Search for the cell housing the specified text and yield its (x, y) center coordinate. 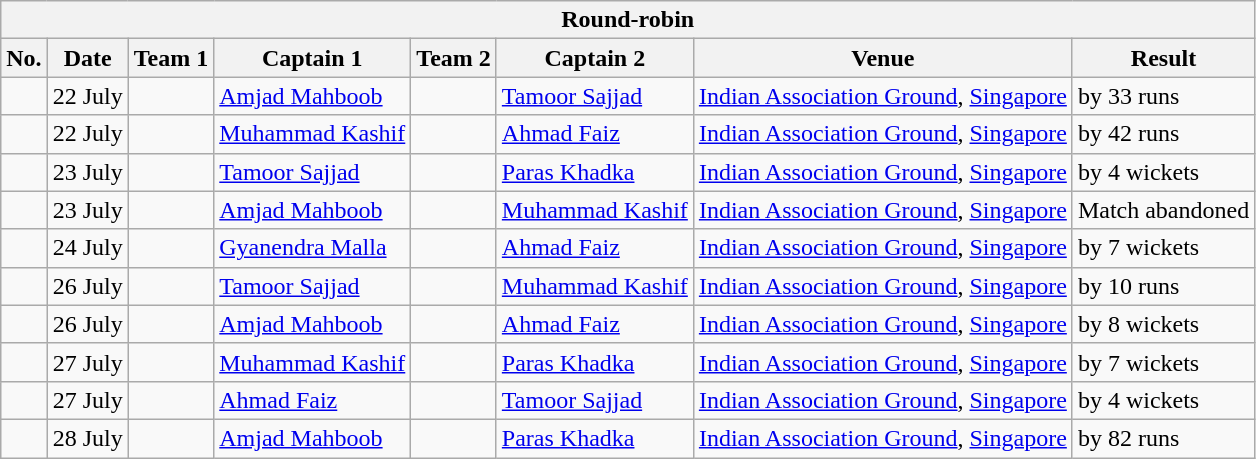
Venue (882, 58)
Gyanendra Malla (312, 248)
28 July (88, 438)
Match abandoned (1163, 210)
No. (24, 58)
Captain 1 (312, 58)
24 July (88, 248)
Round-robin (628, 20)
Team 1 (171, 58)
by 82 runs (1163, 438)
by 33 runs (1163, 96)
by 8 wickets (1163, 324)
Team 2 (454, 58)
Date (88, 58)
Captain 2 (594, 58)
Result (1163, 58)
by 42 runs (1163, 134)
by 10 runs (1163, 286)
